Identify which cell holds the provided text, then report its [X, Y] central coordinate. 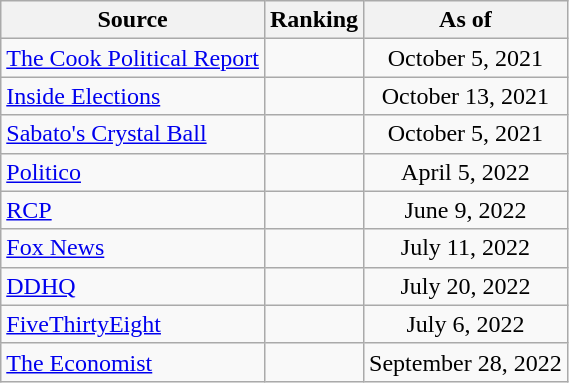
Fox News [133, 248]
June 9, 2022 [466, 210]
July 20, 2022 [466, 286]
April 5, 2022 [466, 172]
The Economist [133, 362]
July 11, 2022 [466, 248]
RCP [133, 210]
Source [133, 20]
The Cook Political Report [133, 58]
Politico [133, 172]
Sabato's Crystal Ball [133, 134]
Ranking [314, 20]
October 13, 2021 [466, 96]
July 6, 2022 [466, 324]
DDHQ [133, 286]
FiveThirtyEight [133, 324]
As of [466, 20]
Inside Elections [133, 96]
September 28, 2022 [466, 362]
